Determine the (x, y) coordinate at the center of the cell enclosing the given text.  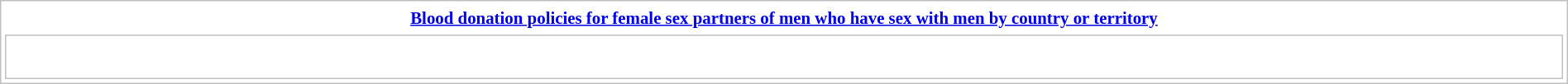
Blood donation policies for female sex partners of men who have sex with men by country or territory (784, 18)
